Provide the [x, y] coordinate of the cell's center where the given text is located.  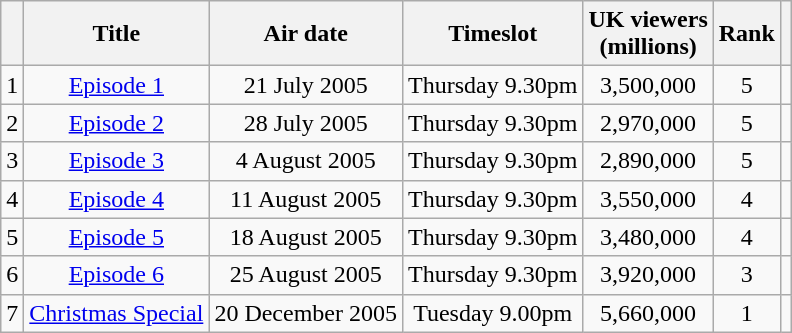
18 August 2005 [306, 237]
6 [12, 275]
Title [116, 34]
3,480,000 [648, 237]
4 August 2005 [306, 161]
Episode 2 [116, 123]
2 [12, 123]
3,550,000 [648, 199]
3,500,000 [648, 85]
Christmas Special [116, 313]
Tuesday 9.00pm [493, 313]
Episode 3 [116, 161]
2,890,000 [648, 161]
20 December 2005 [306, 313]
Episode 5 [116, 237]
Episode 1 [116, 85]
11 August 2005 [306, 199]
Episode 6 [116, 275]
2,970,000 [648, 123]
7 [12, 313]
25 August 2005 [306, 275]
21 July 2005 [306, 85]
Timeslot [493, 34]
Air date [306, 34]
5,660,000 [648, 313]
Rank [746, 34]
28 July 2005 [306, 123]
Episode 4 [116, 199]
3,920,000 [648, 275]
UK viewers(millions) [648, 34]
